From the cell containing the given text, extract its center point as (X, Y) coordinate. 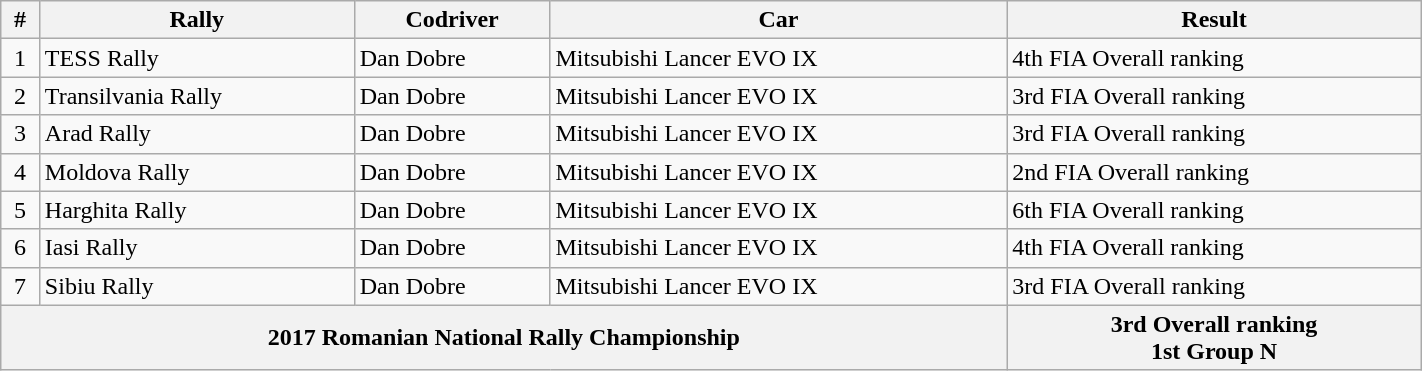
Harghita Rally (196, 210)
Moldova Rally (196, 172)
1 (20, 58)
Arad Rally (196, 134)
4 (20, 172)
5 (20, 210)
2nd FIA Overall ranking (1214, 172)
7 (20, 286)
Rally (196, 20)
2 (20, 96)
6th FIA Overall ranking (1214, 210)
Sibiu Rally (196, 286)
6 (20, 248)
TESS Rally (196, 58)
Iasi Rally (196, 248)
Result (1214, 20)
2017 Romanian National Rally Championship (504, 338)
Codriver (452, 20)
3rd Overall ranking 1st Group N (1214, 338)
Car (778, 20)
Transilvania Rally (196, 96)
3 (20, 134)
# (20, 20)
